Find where the given text appears and provide that cell's center as [X, Y] coordinate. 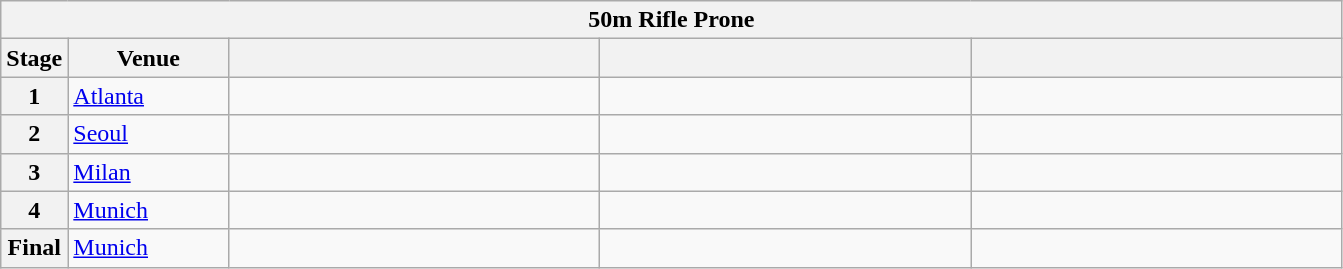
Seoul [148, 134]
3 [34, 172]
Venue [148, 58]
Final [34, 248]
Milan [148, 172]
2 [34, 134]
4 [34, 210]
50m Rifle Prone [672, 20]
Stage [34, 58]
1 [34, 96]
Atlanta [148, 96]
